Capture the cell that displays the provided text and extract its [X, Y] central coordinate. 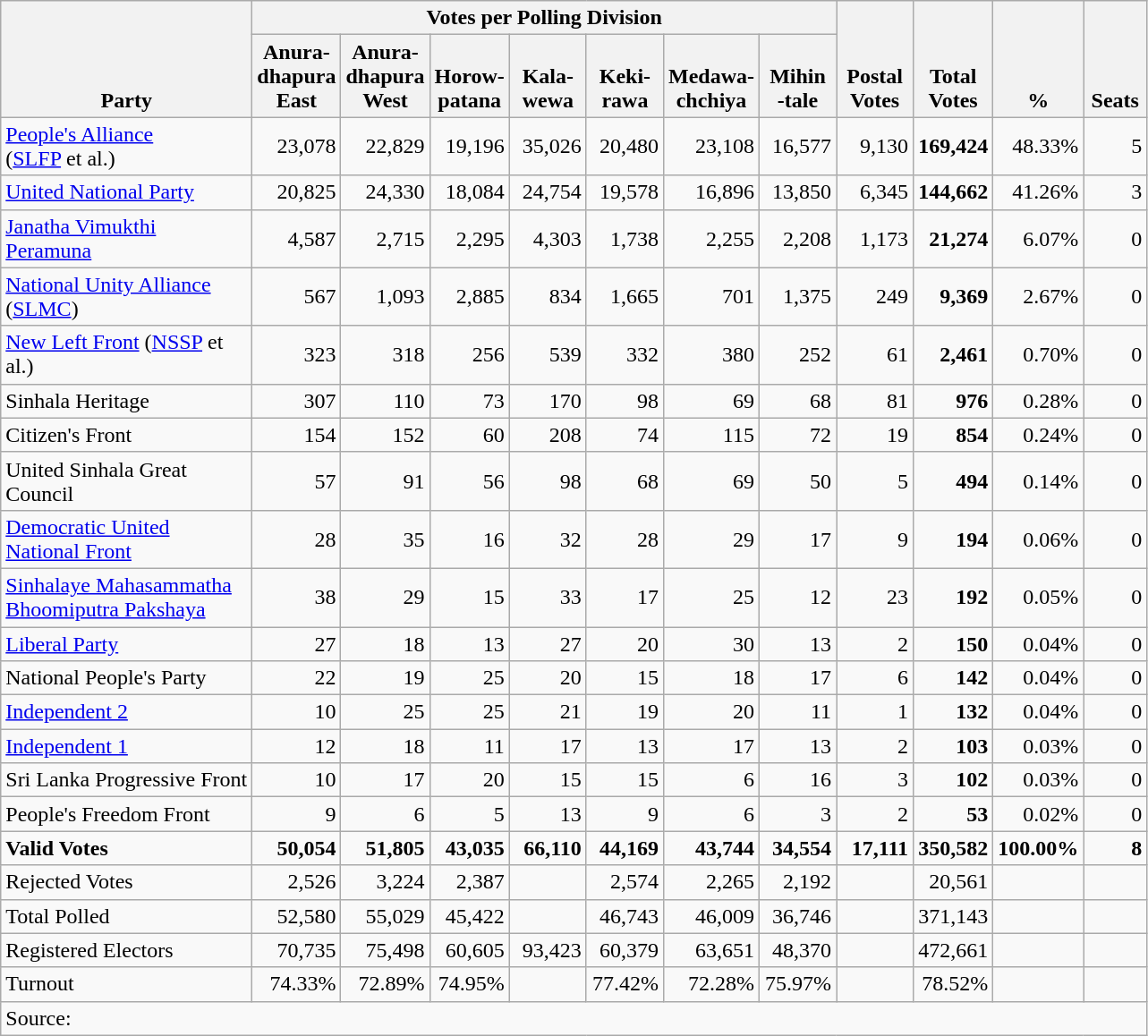
834 [548, 297]
91 [385, 481]
6,345 [875, 192]
Horow-patana [469, 76]
New Left Front (NSSP et al.) [127, 354]
73 [469, 401]
169,424 [954, 147]
102 [954, 780]
854 [954, 435]
115 [710, 435]
2,265 [710, 882]
1,665 [625, 297]
74.95% [469, 984]
2,885 [469, 297]
46,009 [710, 916]
Seats [1115, 59]
256 [469, 354]
0.02% [1038, 814]
Keki-rawa [625, 76]
23 [875, 598]
People's Freedom Front [127, 814]
18,084 [469, 192]
21,274 [954, 238]
34,554 [797, 848]
77.42% [625, 984]
60,379 [625, 950]
1,093 [385, 297]
93,423 [548, 950]
2,208 [797, 238]
0.28% [1038, 401]
National People's Party [127, 678]
132 [954, 712]
2,387 [469, 882]
24,330 [385, 192]
Independent 2 [127, 712]
63,651 [710, 950]
21 [548, 712]
People's Alliance(SLFP et al.) [127, 147]
249 [875, 297]
23,078 [297, 147]
Kala-wewa [548, 76]
2,574 [625, 882]
51,805 [385, 848]
0.14% [1038, 481]
22,829 [385, 147]
4,587 [297, 238]
45,422 [469, 916]
24,754 [548, 192]
Janatha Vimukthi Peramuna [127, 238]
Votes per Polling Division [544, 18]
323 [297, 354]
66,110 [548, 848]
Registered Electors [127, 950]
16,896 [710, 192]
United Sinhala Great Council [127, 481]
Anura-dhapuraWest [385, 76]
110 [385, 401]
2.67% [1038, 297]
9,369 [954, 297]
170 [548, 401]
Anura-dhapuraEast [297, 76]
32 [548, 539]
22 [297, 678]
380 [710, 354]
Mihin-tale [797, 76]
72.89% [385, 984]
17,111 [875, 848]
192 [954, 598]
0.70% [1038, 354]
Total Polled [127, 916]
56 [469, 481]
16,577 [797, 147]
2,295 [469, 238]
8 [1115, 848]
48,370 [797, 950]
50,054 [297, 848]
20,561 [954, 882]
41.26% [1038, 192]
74.33% [297, 984]
2,461 [954, 354]
494 [954, 481]
0.05% [1038, 598]
0.06% [1038, 539]
1 [875, 712]
142 [954, 678]
National Unity Alliance (SLMC) [127, 297]
701 [710, 297]
332 [625, 354]
13,850 [797, 192]
PostalVotes [875, 59]
1,375 [797, 297]
539 [548, 354]
Party [127, 59]
2,715 [385, 238]
Total Votes [954, 59]
36,746 [797, 916]
Sinhalaye Mahasammatha Bhoomiputra Pakshaya [127, 598]
75,498 [385, 950]
Valid Votes [127, 848]
Source: [574, 1018]
20,480 [625, 147]
United National Party [127, 192]
154 [297, 435]
Medawa-chchiya [710, 76]
208 [548, 435]
Independent 1 [127, 746]
72 [797, 435]
81 [875, 401]
35,026 [548, 147]
152 [385, 435]
567 [297, 297]
78.52% [954, 984]
43,744 [710, 848]
3,224 [385, 882]
57 [297, 481]
53 [954, 814]
% [1038, 59]
150 [954, 643]
74 [625, 435]
Democratic United National Front [127, 539]
2,192 [797, 882]
75.97% [797, 984]
144,662 [954, 192]
Citizen's Front [127, 435]
52,580 [297, 916]
1,173 [875, 238]
23,108 [710, 147]
35 [385, 539]
2,255 [710, 238]
350,582 [954, 848]
60 [469, 435]
Rejected Votes [127, 882]
976 [954, 401]
20,825 [297, 192]
60,605 [469, 950]
252 [797, 354]
50 [797, 481]
9,130 [875, 147]
44,169 [625, 848]
46,743 [625, 916]
Liberal Party [127, 643]
472,661 [954, 950]
33 [548, 598]
1,738 [625, 238]
Turnout [127, 984]
38 [297, 598]
318 [385, 354]
30 [710, 643]
6.07% [1038, 238]
72.28% [710, 984]
70,735 [297, 950]
55,029 [385, 916]
307 [297, 401]
371,143 [954, 916]
19,196 [469, 147]
61 [875, 354]
Sinhala Heritage [127, 401]
19,578 [625, 192]
4,303 [548, 238]
194 [954, 539]
2,526 [297, 882]
103 [954, 746]
48.33% [1038, 147]
100.00% [1038, 848]
43,035 [469, 848]
0.24% [1038, 435]
Sri Lanka Progressive Front [127, 780]
